For the text-containing cell, return its midpoint in [X, Y] coordinate format. 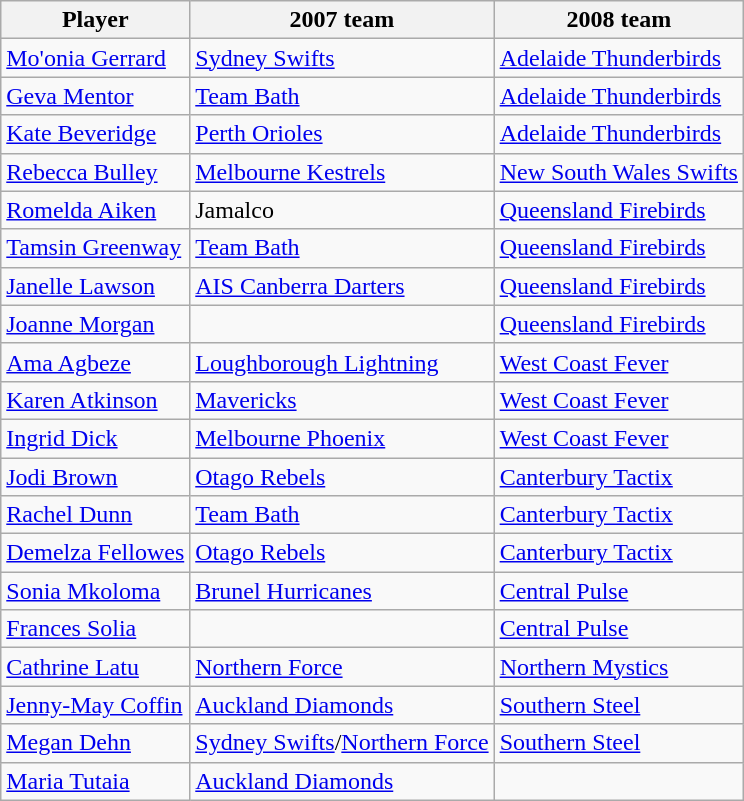
Jenny-May Coffin [96, 705]
Loughborough Lightning [342, 362]
Romelda Aiken [96, 210]
Joanne Morgan [96, 324]
Maria Tutaia [96, 781]
Mo'onia Gerrard [96, 58]
2008 team [618, 20]
Demelza Fellowes [96, 553]
Cathrine Latu [96, 667]
Megan Dehn [96, 743]
Rachel Dunn [96, 515]
AIS Canberra Darters [342, 286]
Sydney Swifts/Northern Force [342, 743]
Melbourne Kestrels [342, 172]
Northern Force [342, 667]
Karen Atkinson [96, 400]
Jamalco [342, 210]
Player [96, 20]
Northern Mystics [618, 667]
2007 team [342, 20]
New South Wales Swifts [618, 172]
Rebecca Bulley [96, 172]
Janelle Lawson [96, 286]
Sydney Swifts [342, 58]
Frances Solia [96, 629]
Geva Mentor [96, 96]
Mavericks [342, 400]
Melbourne Phoenix [342, 438]
Kate Beveridge [96, 134]
Jodi Brown [96, 477]
Ingrid Dick [96, 438]
Brunel Hurricanes [342, 591]
Tamsin Greenway [96, 248]
Ama Agbeze [96, 362]
Sonia Mkoloma [96, 591]
Perth Orioles [342, 134]
